Find where the given text appears and provide that cell's center as [x, y] coordinate. 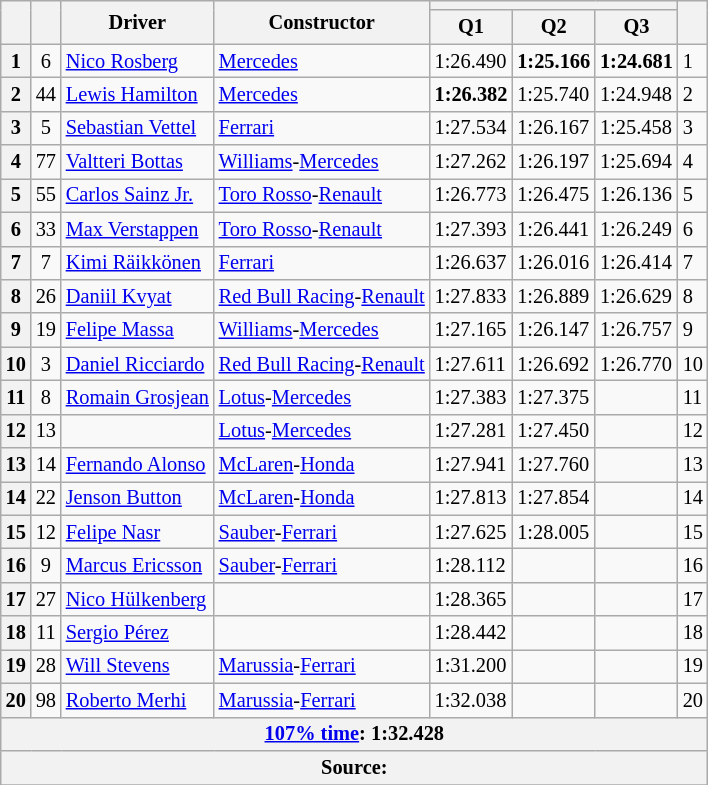
1:27.262 [472, 162]
27 [46, 599]
Q2 [554, 27]
1:27.281 [472, 431]
77 [46, 162]
1:26.414 [636, 263]
Romain Grosjean [138, 397]
Valtteri Bottas [138, 162]
Carlos Sainz Jr. [138, 195]
1:26.147 [554, 330]
26 [46, 296]
1:27.833 [472, 296]
Q1 [472, 27]
Marcus Ericsson [138, 565]
Constructor [322, 22]
Felipe Nasr [138, 532]
1:26.770 [636, 364]
1:27.941 [472, 465]
1:31.200 [472, 666]
1:26.889 [554, 296]
55 [46, 195]
1:28.112 [472, 565]
Felipe Massa [138, 330]
44 [46, 94]
1:25.740 [554, 94]
33 [46, 229]
1:27.383 [472, 397]
Nico Hülkenberg [138, 599]
1:26.475 [554, 195]
1:27.534 [472, 128]
1:26.249 [636, 229]
1:26.197 [554, 162]
1:26.773 [472, 195]
1:27.760 [554, 465]
1:26.637 [472, 263]
1:24.681 [636, 61]
98 [46, 700]
1:28.005 [554, 532]
Sebastian Vettel [138, 128]
1:26.757 [636, 330]
1:24.948 [636, 94]
1:27.625 [472, 532]
Will Stevens [138, 666]
1:26.692 [554, 364]
Q3 [636, 27]
1:28.365 [472, 599]
1:26.629 [636, 296]
22 [46, 498]
1:25.166 [554, 61]
1:25.694 [636, 162]
Fernando Alonso [138, 465]
Sergio Pérez [138, 633]
1:28.442 [472, 633]
1:26.441 [554, 229]
Daniel Ricciardo [138, 364]
Source: [354, 767]
Roberto Merhi [138, 700]
1:27.611 [472, 364]
1:26.490 [472, 61]
Lewis Hamilton [138, 94]
1:26.016 [554, 263]
1:27.813 [472, 498]
28 [46, 666]
1:25.458 [636, 128]
107% time: 1:32.428 [354, 734]
Max Verstappen [138, 229]
1:27.165 [472, 330]
1:26.382 [472, 94]
1:26.167 [554, 128]
1:26.136 [636, 195]
Nico Rosberg [138, 61]
1:27.393 [472, 229]
1:27.450 [554, 431]
Kimi Räikkönen [138, 263]
1:32.038 [472, 700]
1:27.854 [554, 498]
Jenson Button [138, 498]
Daniil Kvyat [138, 296]
Driver [138, 22]
1:27.375 [554, 397]
